Locate the cell with the specified text and output its [x, y] center coordinate. 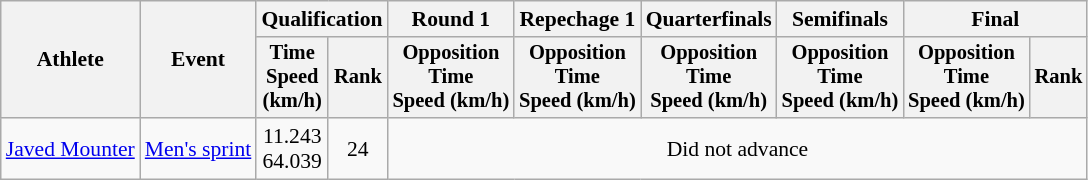
24 [358, 148]
Event [198, 60]
TimeSpeed(km/h) [292, 78]
Qualification [322, 19]
11.24364.039 [292, 148]
Men's sprint [198, 148]
Javed Mounter [70, 148]
Did not advance [738, 148]
Round 1 [452, 19]
Quarterfinals [709, 19]
Repechage 1 [578, 19]
Semifinals [840, 19]
Final [995, 19]
Athlete [70, 60]
